Provide the (X, Y) coordinate of the cell's center where the given text is located.  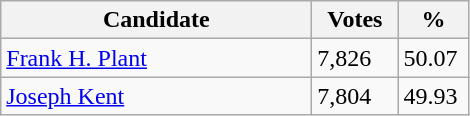
% (434, 20)
Candidate (156, 20)
Votes (355, 20)
7,804 (355, 96)
Frank H. Plant (156, 58)
49.93 (434, 96)
7,826 (355, 58)
Joseph Kent (156, 96)
50.07 (434, 58)
